Determine the (x, y) coordinate at the center of the cell enclosing the given text.  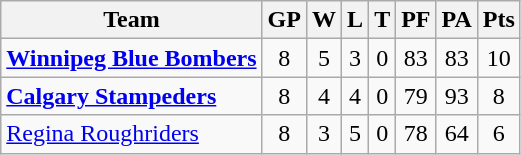
Team (132, 20)
W (324, 20)
79 (416, 96)
64 (456, 134)
PA (456, 20)
Regina Roughriders (132, 134)
78 (416, 134)
T (382, 20)
GP (284, 20)
PF (416, 20)
6 (498, 134)
Pts (498, 20)
Winnipeg Blue Bombers (132, 58)
Calgary Stampeders (132, 96)
93 (456, 96)
L (356, 20)
10 (498, 58)
